Output the [x, y] coordinate of the center of the cell containing the given text.  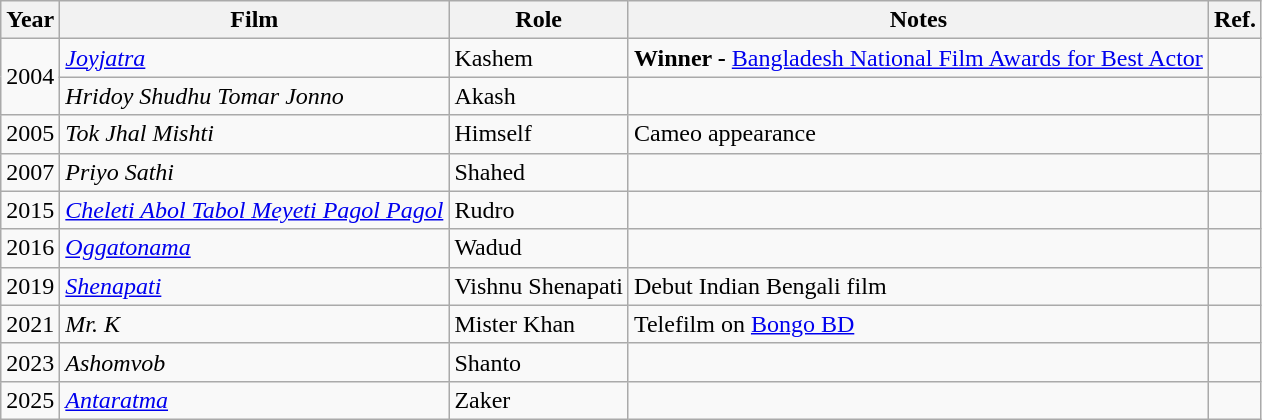
Debut Indian Bengali film [918, 286]
2023 [30, 362]
Telefilm on Bongo BD [918, 324]
Zaker [539, 400]
2016 [30, 248]
2005 [30, 134]
Cheleti Abol Tabol Meyeti Pagol Pagol [254, 210]
Notes [918, 20]
Winner - Bangladesh National Film Awards for Best Actor [918, 58]
Akash [539, 96]
2019 [30, 286]
Wadud [539, 248]
Mr. K [254, 324]
2021 [30, 324]
Oggatonama [254, 248]
Shenapati [254, 286]
Himself [539, 134]
Rudro [539, 210]
Kashem [539, 58]
Ashomvob [254, 362]
Shahed [539, 172]
Tok Jhal Mishti [254, 134]
Priyo Sathi [254, 172]
2015 [30, 210]
Year [30, 20]
Role [539, 20]
Antaratma [254, 400]
Joyjatra [254, 58]
Hridoy Shudhu Tomar Jonno [254, 96]
Cameo appearance [918, 134]
2025 [30, 400]
Ref. [1234, 20]
Shanto [539, 362]
Mister Khan [539, 324]
Vishnu Shenapati [539, 286]
2007 [30, 172]
Film [254, 20]
2004 [30, 77]
